Find where the given text appears and provide that cell's center as [x, y] coordinate. 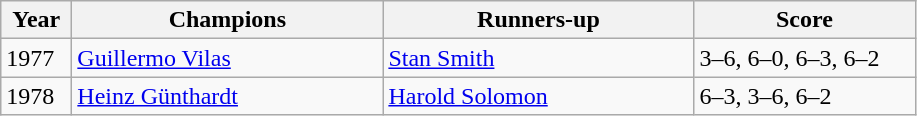
Year [36, 20]
Runners-up [538, 20]
Heinz Günthardt [228, 96]
Champions [228, 20]
6–3, 3–6, 6–2 [804, 96]
3–6, 6–0, 6–3, 6–2 [804, 58]
Harold Solomon [538, 96]
Score [804, 20]
Stan Smith [538, 58]
1978 [36, 96]
1977 [36, 58]
Guillermo Vilas [228, 58]
